Return (X, Y) of the center of cell containing provided text 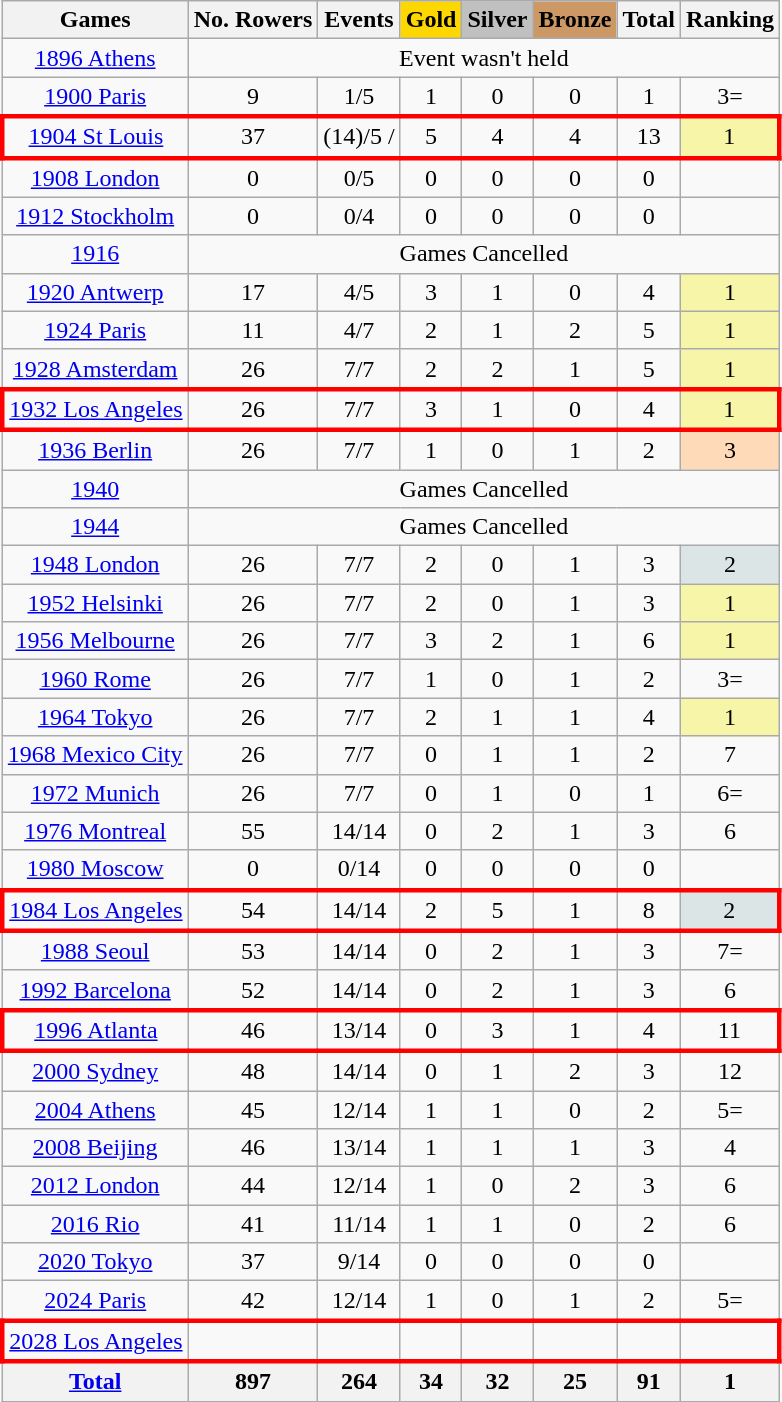
1988 Seoul (95, 951)
1952 Helsinki (95, 603)
1932 Los Angeles (95, 410)
91 (649, 1381)
2012 London (95, 1186)
1980 Moscow (95, 870)
11/14 (359, 1224)
2008 Beijing (95, 1148)
Ranking (730, 20)
No. Rowers (253, 20)
2024 Paris (95, 1301)
1964 Tokyo (95, 717)
12 (730, 1071)
9 (253, 97)
1996 Atlanta (95, 1030)
1984 Los Angeles (95, 910)
1968 Mexico City (95, 755)
44 (253, 1186)
32 (498, 1381)
53 (253, 951)
0/5 (359, 178)
2004 Athens (95, 1109)
25 (575, 1381)
9/14 (359, 1262)
1940 (95, 489)
1916 (95, 254)
1956 Melbourne (95, 641)
2000 Sydney (95, 1071)
8 (649, 910)
1908 London (95, 178)
45 (253, 1109)
1972 Munich (95, 793)
Games (95, 20)
1936 Berlin (95, 450)
6= (730, 793)
48 (253, 1071)
1/5 (359, 97)
55 (253, 831)
34 (431, 1381)
1928 Amsterdam (95, 369)
Gold (431, 20)
17 (253, 292)
2028 Los Angeles (95, 1340)
1924 Paris (95, 330)
13 (649, 136)
0/4 (359, 216)
1900 Paris (95, 97)
264 (359, 1381)
4/7 (359, 330)
7= (730, 951)
1992 Barcelona (95, 990)
Event wasn't held (484, 58)
Bronze (575, 20)
(14)/5 / (359, 136)
Events (359, 20)
1904 St Louis (95, 136)
897 (253, 1381)
1896 Athens (95, 58)
4/5 (359, 292)
2016 Rio (95, 1224)
42 (253, 1301)
1948 London (95, 565)
52 (253, 990)
1960 Rome (95, 679)
1944 (95, 527)
Silver (498, 20)
2020 Tokyo (95, 1262)
1976 Montreal (95, 831)
1912 Stockholm (95, 216)
54 (253, 910)
41 (253, 1224)
1920 Antwerp (95, 292)
7 (730, 755)
0/14 (359, 870)
